Search for the cell housing the specified text and yield its (X, Y) center coordinate. 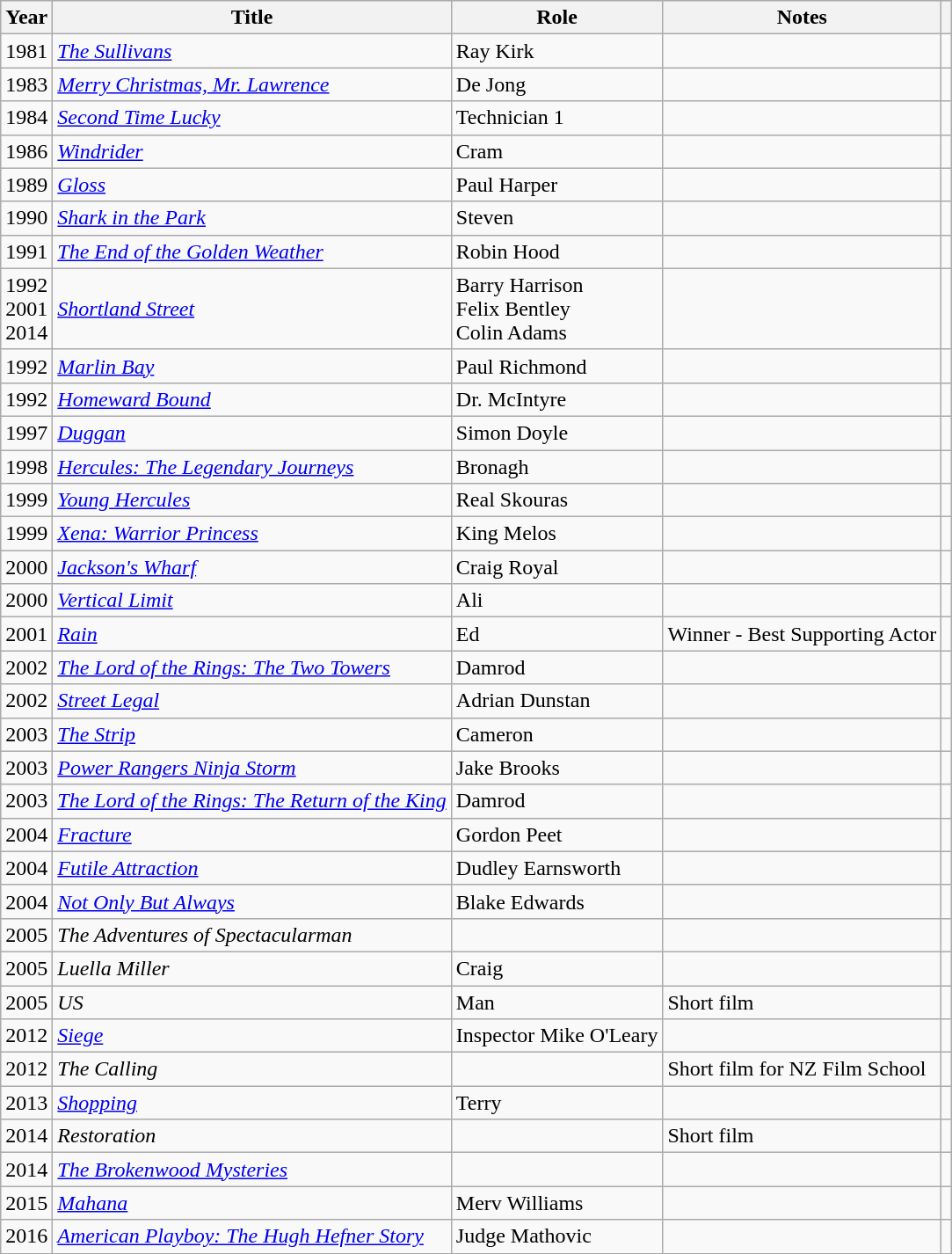
Dudley Earnsworth (557, 868)
Shortland Street (251, 309)
Terry (557, 1103)
Second Time Lucky (251, 118)
Role (557, 18)
Gordon Peet (557, 835)
Paul Richmond (557, 366)
2015 (26, 1203)
Jake Brooks (557, 768)
Ali (557, 601)
2001 (26, 634)
The Lord of the Rings: The Return of the King (251, 801)
Jackson's Wharf (251, 567)
Craig (557, 968)
Shark in the Park (251, 218)
Futile Attraction (251, 868)
1998 (26, 467)
Siege (251, 1036)
King Melos (557, 534)
Rain (251, 634)
Ed (557, 634)
1986 (26, 151)
The Sullivans (251, 51)
Dr. McIntyre (557, 399)
Cram (557, 151)
Fracture (251, 835)
2013 (26, 1103)
Year (26, 18)
Marlin Bay (251, 366)
Restoration (251, 1136)
The End of the Golden Weather (251, 252)
Short film for NZ Film School (802, 1069)
Bronagh (557, 467)
Homeward Bound (251, 399)
Street Legal (251, 701)
1997 (26, 433)
Judge Mathovic (557, 1236)
2016 (26, 1236)
Luella Miller (251, 968)
Ray Kirk (557, 51)
Barry HarrisonFelix BentleyColin Adams (557, 309)
De Jong (557, 84)
Winner - Best Supporting Actor (802, 634)
199220012014 (26, 309)
Title (251, 18)
Inspector Mike O'Leary (557, 1036)
Paul Harper (557, 185)
The Calling (251, 1069)
Power Rangers Ninja Storm (251, 768)
Technician 1 (557, 118)
The Brokenwood Mysteries (251, 1170)
Man (557, 1002)
American Playboy: The Hugh Hefner Story (251, 1236)
1991 (26, 252)
1983 (26, 84)
Adrian Dunstan (557, 701)
Blake Edwards (557, 901)
Cameron (557, 734)
Gloss (251, 185)
Xena: Warrior Princess (251, 534)
The Adventures of Spectacularman (251, 935)
1989 (26, 185)
Windrider (251, 151)
Shopping (251, 1103)
1984 (26, 118)
Simon Doyle (557, 433)
Mahana (251, 1203)
The Strip (251, 734)
Craig Royal (557, 567)
1981 (26, 51)
Robin Hood (557, 252)
US (251, 1002)
The Lord of the Rings: The Two Towers (251, 667)
Not Only But Always (251, 901)
Duggan (251, 433)
Merry Christmas, Mr. Lawrence (251, 84)
1990 (26, 218)
Vertical Limit (251, 601)
Merv Williams (557, 1203)
Steven (557, 218)
Real Skouras (557, 500)
Notes (802, 18)
Hercules: The Legendary Journeys (251, 467)
Young Hercules (251, 500)
